Capture the cell that displays the provided text and extract its [x, y] central coordinate. 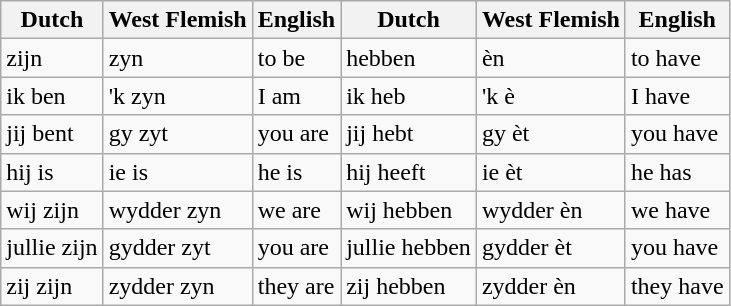
he has [677, 172]
he is [296, 172]
zyn [178, 58]
wydder zyn [178, 210]
èn [550, 58]
gy zyt [178, 134]
wydder èn [550, 210]
'k è [550, 96]
gydder èt [550, 248]
gydder zyt [178, 248]
we are [296, 210]
gy èt [550, 134]
jullie zijn [52, 248]
they have [677, 286]
I am [296, 96]
hij is [52, 172]
zijn [52, 58]
hij heeft [409, 172]
zij zijn [52, 286]
wij zijn [52, 210]
jij bent [52, 134]
jij hebt [409, 134]
I have [677, 96]
jullie hebben [409, 248]
wij hebben [409, 210]
ie èt [550, 172]
ik heb [409, 96]
'k zyn [178, 96]
to have [677, 58]
zydder zyn [178, 286]
zydder èn [550, 286]
they are [296, 286]
ik ben [52, 96]
to be [296, 58]
zij hebben [409, 286]
ie is [178, 172]
hebben [409, 58]
we have [677, 210]
